Pinpoint the cell where the given text exists, returning its [X, Y] midpoint coordinate. 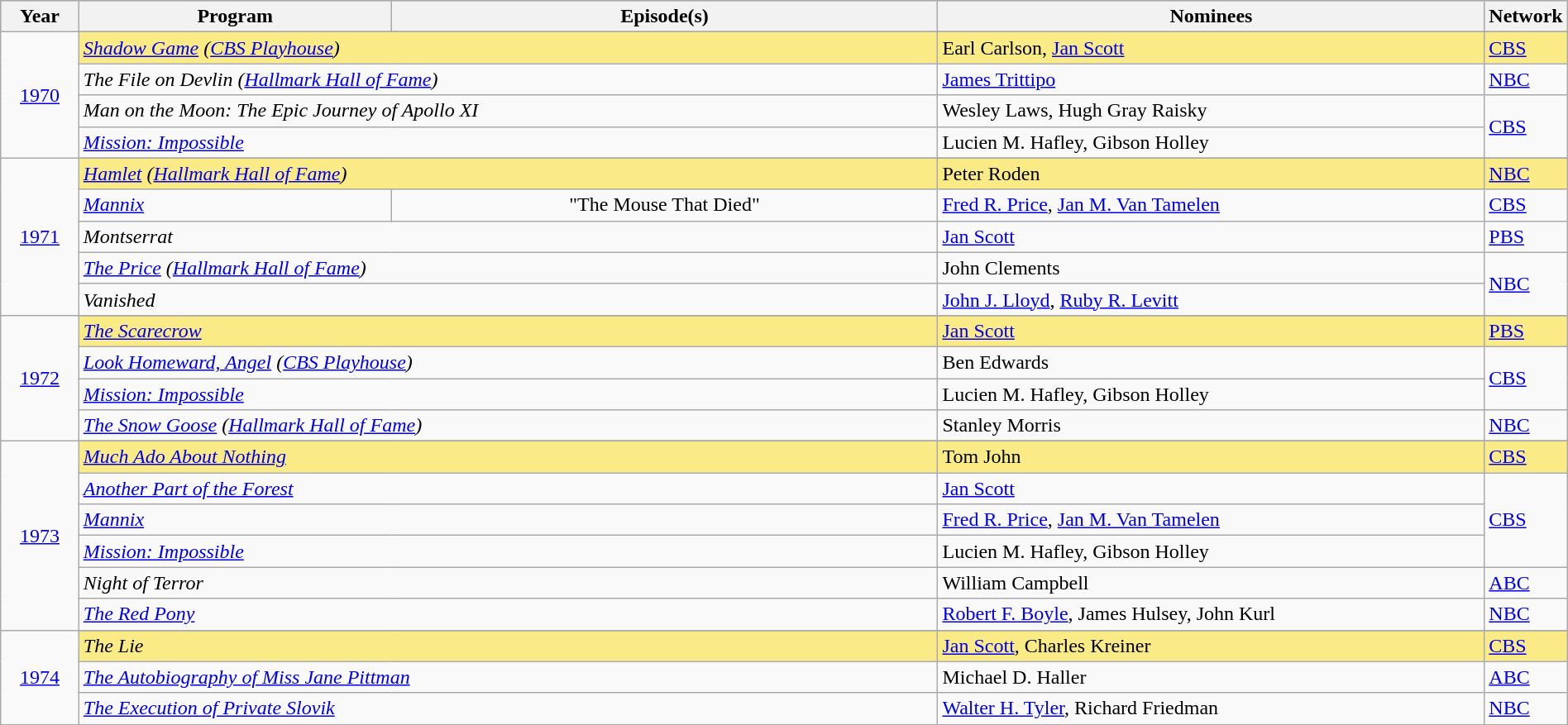
1973 [40, 536]
The Price (Hallmark Hall of Fame) [508, 268]
"The Mouse That Died" [665, 205]
Stanley Morris [1211, 426]
1971 [40, 236]
Wesley Laws, Hugh Gray Raisky [1211, 111]
The Lie [508, 646]
Ben Edwards [1211, 362]
The Red Pony [508, 614]
John J. Lloyd, Ruby R. Levitt [1211, 299]
The Autobiography of Miss Jane Pittman [508, 677]
The Snow Goose (Hallmark Hall of Fame) [508, 426]
Network [1526, 17]
Walter H. Tyler, Richard Friedman [1211, 708]
Robert F. Boyle, James Hulsey, John Kurl [1211, 614]
Jan Scott, Charles Kreiner [1211, 646]
Hamlet (Hallmark Hall of Fame) [508, 174]
Look Homeward, Angel (CBS Playhouse) [508, 362]
Program [235, 17]
Peter Roden [1211, 174]
Michael D. Haller [1211, 677]
The Scarecrow [508, 331]
James Trittipo [1211, 79]
Year [40, 17]
Tom John [1211, 457]
Vanished [508, 299]
Shadow Game (CBS Playhouse) [508, 48]
Much Ado About Nothing [508, 457]
1974 [40, 677]
The Execution of Private Slovik [508, 708]
Night of Terror [508, 583]
William Campbell [1211, 583]
1970 [40, 95]
John Clements [1211, 268]
1972 [40, 378]
Another Part of the Forest [508, 489]
Earl Carlson, Jan Scott [1211, 48]
Episode(s) [665, 17]
The File on Devlin (Hallmark Hall of Fame) [508, 79]
Man on the Moon: The Epic Journey of Apollo XI [508, 111]
Montserrat [508, 236]
Nominees [1211, 17]
